Find where the given text appears and provide that cell's center as [X, Y] coordinate. 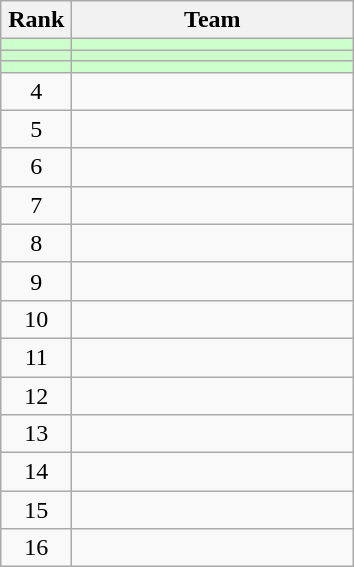
Team [212, 20]
5 [36, 129]
15 [36, 510]
12 [36, 395]
13 [36, 434]
8 [36, 243]
14 [36, 472]
9 [36, 281]
10 [36, 319]
7 [36, 205]
11 [36, 357]
Rank [36, 20]
4 [36, 91]
6 [36, 167]
16 [36, 548]
